Determine the (X, Y) coordinate at the center of the cell enclosing the given text.  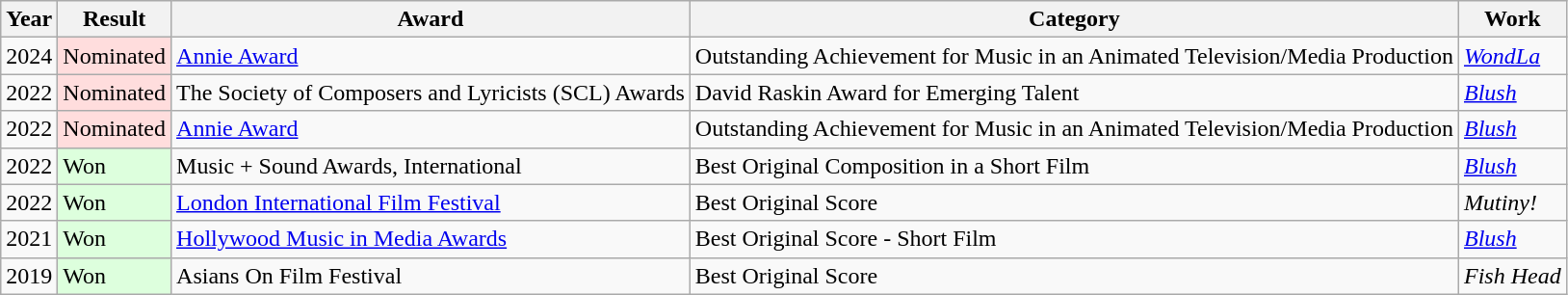
The Society of Composers and Lyricists (SCL) Awards (431, 93)
2021 (29, 239)
2024 (29, 56)
Fish Head (1512, 276)
2019 (29, 276)
Hollywood Music in Media Awards (431, 239)
Year (29, 19)
Award (431, 19)
Category (1074, 19)
Best Original Composition in a Short Film (1074, 166)
Mutiny! (1512, 202)
WondLa (1512, 56)
London International Film Festival (431, 202)
Best Original Score - Short Film (1074, 239)
Work (1512, 19)
Asians On Film Festival (431, 276)
Result (115, 19)
David Raskin Award for Emerging Talent (1074, 93)
Music + Sound Awards, International (431, 166)
